Pinpoint the cell where the given text exists, returning its (x, y) midpoint coordinate. 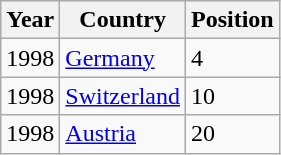
Position (233, 20)
20 (233, 134)
Austria (123, 134)
Year (30, 20)
10 (233, 96)
4 (233, 58)
Germany (123, 58)
Country (123, 20)
Switzerland (123, 96)
